Pinpoint the cell where the given text exists, returning its (X, Y) midpoint coordinate. 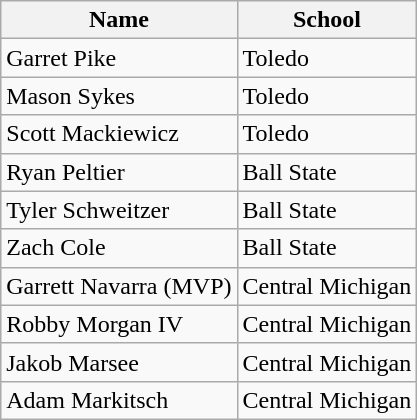
Tyler Schweitzer (119, 210)
Garrett Navarra (MVP) (119, 286)
Robby Morgan IV (119, 324)
Name (119, 20)
Mason Sykes (119, 96)
Jakob Marsee (119, 362)
Zach Cole (119, 248)
Garret Pike (119, 58)
Adam Markitsch (119, 400)
School (327, 20)
Ryan Peltier (119, 172)
Scott Mackiewicz (119, 134)
